Identify which cell holds the provided text, then report its [X, Y] central coordinate. 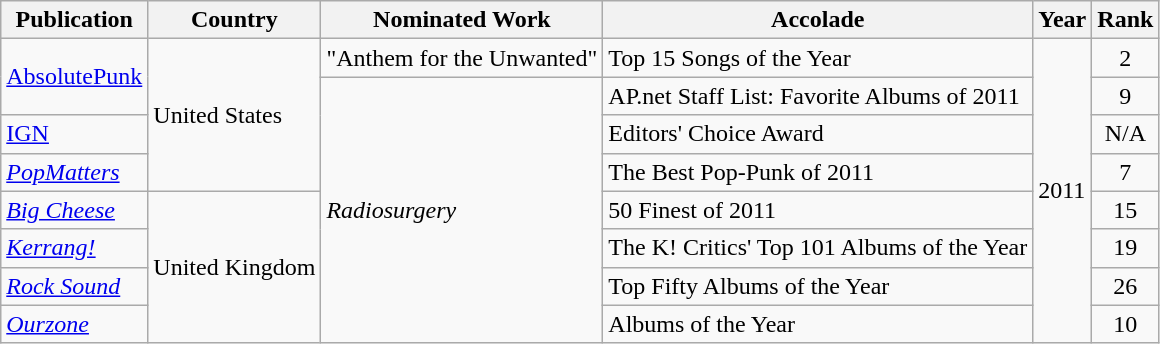
PopMatters [74, 172]
"Anthem for the Unwanted" [462, 58]
Publication [74, 20]
10 [1126, 324]
United States [234, 115]
Top Fifty Albums of the Year [818, 286]
2011 [1062, 191]
Accolade [818, 20]
7 [1126, 172]
N/A [1126, 134]
Top 15 Songs of the Year [818, 58]
United Kingdom [234, 267]
9 [1126, 96]
IGN [74, 134]
Rank [1126, 20]
Year [1062, 20]
Rock Sound [74, 286]
Kerrang! [74, 248]
Radiosurgery [462, 210]
The K! Critics' Top 101 Albums of the Year [818, 248]
The Best Pop-Punk of 2011 [818, 172]
AP.net Staff List: Favorite Albums of 2011 [818, 96]
Big Cheese [74, 210]
Editors' Choice Award [818, 134]
Country [234, 20]
19 [1126, 248]
Albums of the Year [818, 324]
Nominated Work [462, 20]
26 [1126, 286]
Ourzone [74, 324]
15 [1126, 210]
AbsolutePunk [74, 77]
50 Finest of 2011 [818, 210]
2 [1126, 58]
